Return [x, y] of the center of cell containing provided text 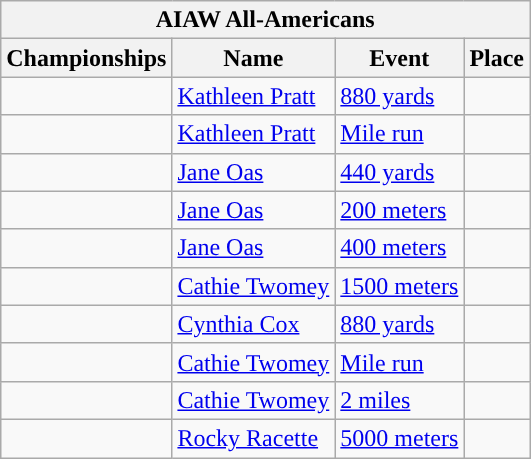
Place [497, 58]
200 meters [400, 210]
Championships [86, 58]
5000 meters [400, 438]
Name [254, 58]
400 meters [400, 248]
440 yards [400, 172]
Rocky Racette [254, 438]
2 miles [400, 400]
AIAW All-Americans [266, 20]
Event [400, 58]
1500 meters [400, 286]
Cynthia Cox [254, 324]
